Capture the cell that displays the provided text and extract its [x, y] central coordinate. 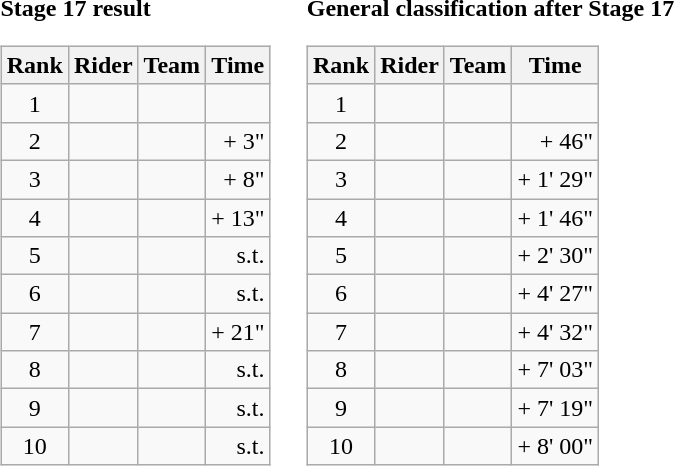
+ 4' 32" [556, 332]
+ 8" [238, 179]
+ 4' 27" [556, 294]
+ 3" [238, 141]
+ 1' 29" [556, 179]
+ 8' 00" [556, 446]
+ 13" [238, 217]
+ 21" [238, 332]
+ 46" [556, 141]
+ 1' 46" [556, 217]
+ 2' 30" [556, 256]
+ 7' 19" [556, 408]
+ 7' 03" [556, 370]
